Capture the cell that displays the provided text and extract its [x, y] central coordinate. 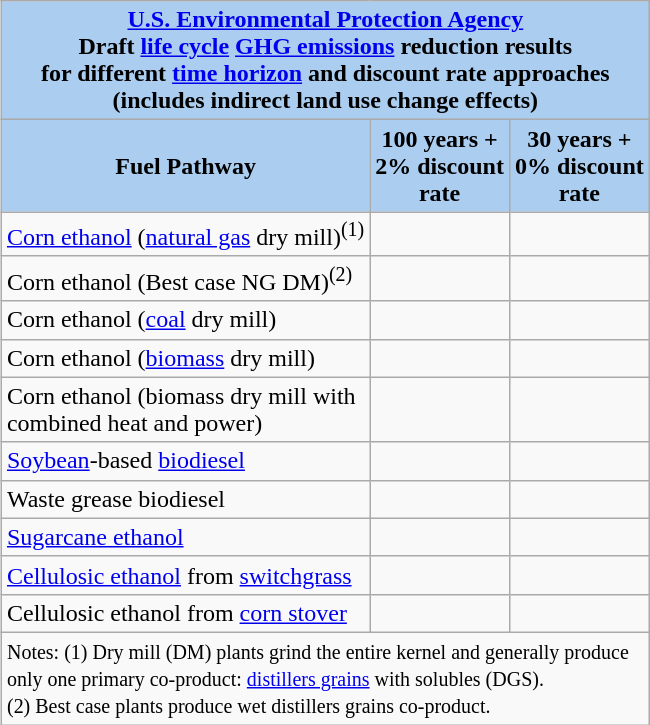
Corn ethanol (biomass dry mill) [185, 358]
Sugarcane ethanol [185, 537]
Corn ethanol (biomass dry mill with combined heat and power) [185, 410]
Soybean-based biodiesel [185, 461]
Cellulosic ethanol from switchgrass [185, 575]
Waste grease biodiesel [185, 499]
Cellulosic ethanol from corn stover [185, 613]
Fuel Pathway [185, 166]
Corn ethanol (coal dry mill) [185, 320]
Corn ethanol (natural gas dry mill)(1) [185, 234]
Corn ethanol (Best case NG DM)(2) [185, 278]
100 years + 2% discountrate [440, 166]
30 years + 0% discount rate [579, 166]
